Capture the cell that displays the provided text and extract its [X, Y] central coordinate. 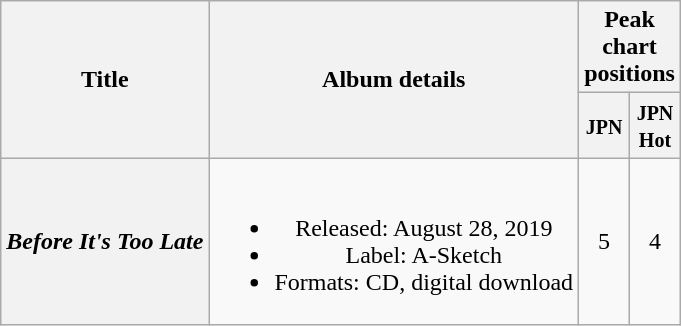
5 [604, 242]
Released: August 28, 2019Label: A-SketchFormats: CD, digital download [394, 242]
Before It's Too Late [105, 242]
4 [656, 242]
Title [105, 80]
JPN [604, 126]
Peak chart positions [630, 47]
JPNHot [656, 126]
Album details [394, 80]
